Locate the cell with the specified text and output its [x, y] center coordinate. 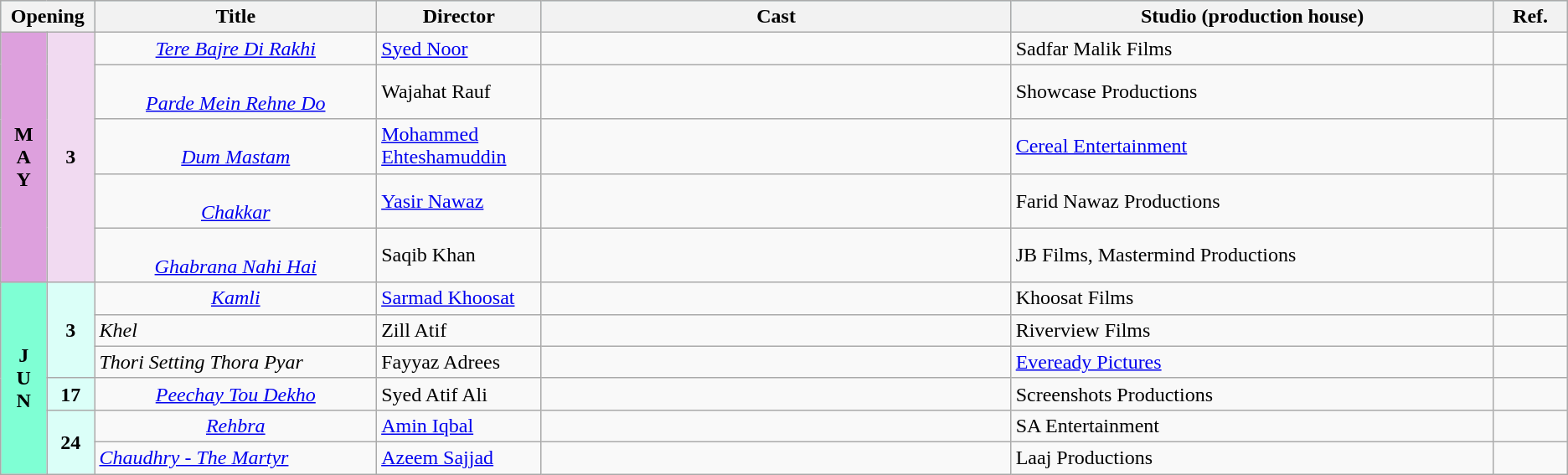
Farid Nawaz Productions [1252, 201]
Khoosat Films [1252, 298]
Parde Mein Rehne Do [236, 92]
Sarmad Khoosat [459, 298]
Thori Setting Thora Pyar [236, 362]
Fayyaz Adrees [459, 362]
Ref. [1530, 17]
17 [70, 394]
Chaudhry - The Martyr [236, 457]
Opening [48, 17]
Kamli [236, 298]
JB Films, Mastermind Productions [1252, 255]
Tere Bajre Di Rakhi [236, 49]
Screenshots Productions [1252, 394]
Mohammed Ehteshamuddin [459, 146]
MAY [23, 157]
SA Entertainment [1252, 426]
Wajahat Rauf [459, 92]
Eveready Pictures [1252, 362]
Saqib Khan [459, 255]
JUN [23, 378]
Title [236, 17]
Cast [776, 17]
Showcase Productions [1252, 92]
Cereal Entertainment [1252, 146]
Studio (production house) [1252, 17]
Riverview Films [1252, 330]
Dum Mastam [236, 146]
Sadfar Malik Films [1252, 49]
Yasir Nawaz [459, 201]
Director [459, 17]
Peechay Tou Dekho [236, 394]
24 [70, 441]
Syed Noor [459, 49]
Laaj Productions [1252, 457]
Khel [236, 330]
Chakkar [236, 201]
Syed Atif Ali [459, 394]
Amin Iqbal [459, 426]
Zill Atif [459, 330]
Azeem Sajjad [459, 457]
Ghabrana Nahi Hai [236, 255]
Rehbra [236, 426]
